Output the (X, Y) coordinate of the center of the cell containing the given text.  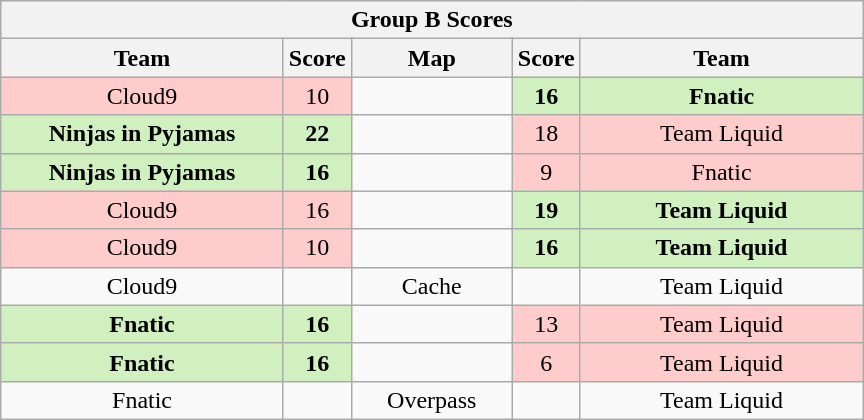
Overpass (432, 400)
Group B Scores (432, 20)
Map (432, 58)
19 (546, 210)
18 (546, 134)
Cache (432, 286)
6 (546, 362)
9 (546, 172)
13 (546, 324)
22 (317, 134)
